Extract the (x, y) coordinate from the center of the cell holding the provided text.  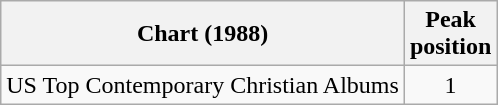
US Top Contemporary Christian Albums (203, 85)
Chart (1988) (203, 34)
1 (450, 85)
Peakposition (450, 34)
